Provide the [x, y] coordinate of the cell's center where the given text is located.  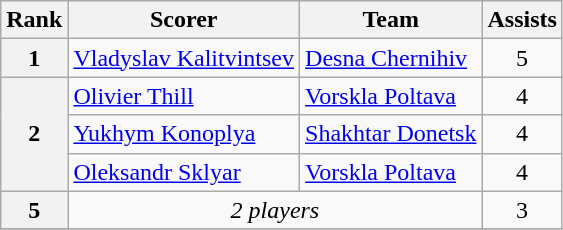
Team [391, 20]
Yukhym Konoplya [184, 134]
Vladyslav Kalitvintsev [184, 58]
2 players [275, 210]
Rank [34, 20]
Desna Chernihiv [391, 58]
3 [522, 210]
Oleksandr Sklyar [184, 172]
Scorer [184, 20]
Assists [522, 20]
2 [34, 134]
1 [34, 58]
Shakhtar Donetsk [391, 134]
Olivier Thill [184, 96]
